From the cell containing the given text, extract its center point as (X, Y) coordinate. 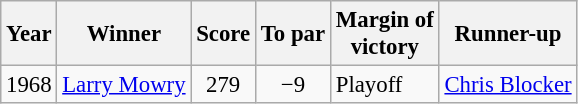
Playoff (384, 85)
Chris Blocker (508, 85)
Year (29, 34)
Winner (124, 34)
Margin ofvictory (384, 34)
Larry Mowry (124, 85)
Score (224, 34)
To par (292, 34)
279 (224, 85)
−9 (292, 85)
Runner-up (508, 34)
1968 (29, 85)
